Search for the cell housing the specified text and yield its [x, y] center coordinate. 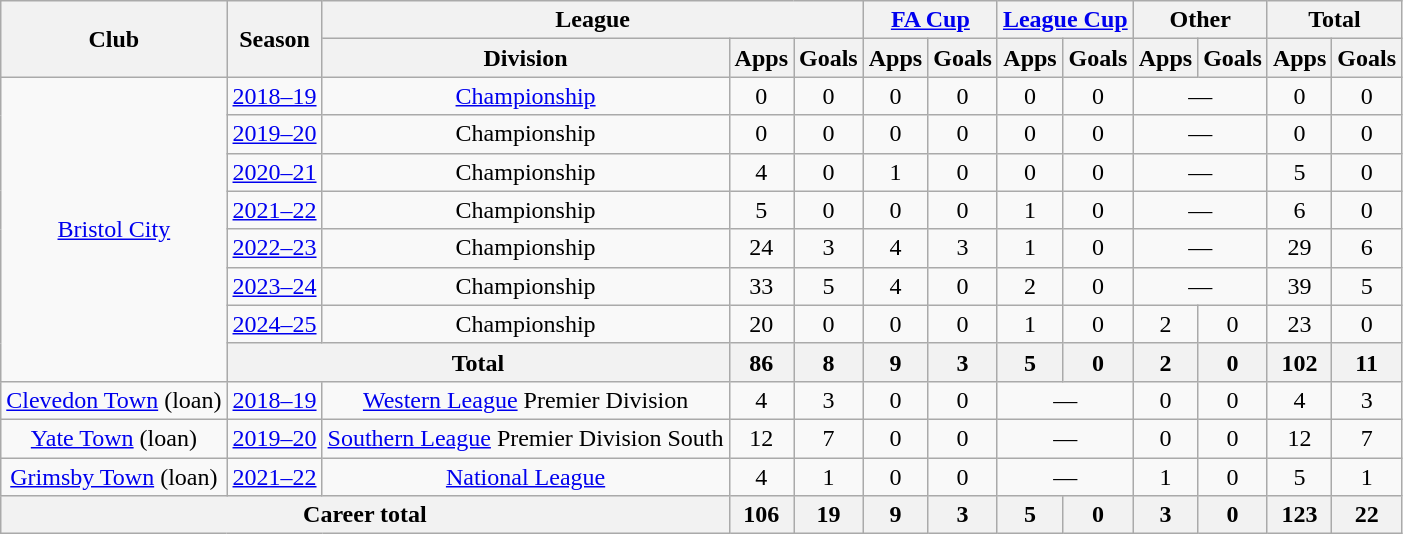
2020–21 [274, 172]
20 [761, 324]
86 [761, 362]
102 [1299, 362]
FA Cup [930, 20]
Other [1200, 20]
39 [1299, 286]
2022–23 [274, 248]
2024–25 [274, 324]
19 [829, 515]
Club [114, 39]
106 [761, 515]
Western League Premier Division [526, 400]
League [592, 20]
29 [1299, 248]
11 [1367, 362]
123 [1299, 515]
Clevedon Town (loan) [114, 400]
Division [526, 58]
Southern League Premier Division South [526, 438]
22 [1367, 515]
33 [761, 286]
8 [829, 362]
National League [526, 477]
Grimsby Town (loan) [114, 477]
2023–24 [274, 286]
Career total [365, 515]
Bristol City [114, 229]
League Cup [1065, 20]
23 [1299, 324]
Season [274, 39]
Yate Town (loan) [114, 438]
24 [761, 248]
